Identify which cell holds the provided text, then report its (x, y) central coordinate. 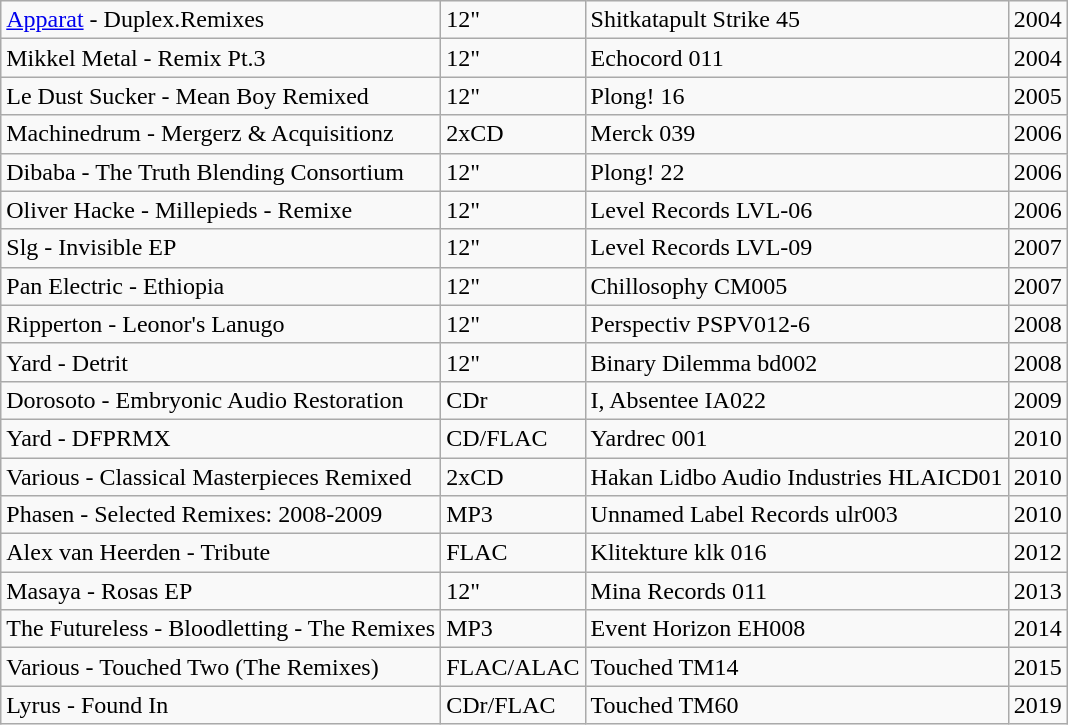
Binary Dilemma bd002 (796, 362)
Oliver Hacke - Millepieds - Remixe (221, 210)
Phasen - Selected Remixes: 2008-2009 (221, 515)
CDr (513, 400)
Hakan Lidbo Audio Industries HLAICD01 (796, 477)
Dibaba - The Truth Blending Consortium (221, 172)
Yard - DFPRMX (221, 438)
FLAC/ALAC (513, 667)
2013 (1038, 591)
Plong! 16 (796, 96)
Ripperton - Leonor's Lanugo (221, 324)
FLAC (513, 553)
Various - Classical Masterpieces Remixed (221, 477)
Alex van Heerden - Tribute (221, 553)
Apparat - Duplex.Remixes (221, 20)
Perspectiv PSPV012-6 (796, 324)
Slg - Invisible EP (221, 248)
2005 (1038, 96)
CDr/FLAC (513, 705)
2012 (1038, 553)
2014 (1038, 629)
Yardrec 001 (796, 438)
Lyrus - Found In (221, 705)
The Futureless - Bloodletting - The Remixes (221, 629)
Echocord 011 (796, 58)
Yard - Detrit (221, 362)
I, Absentee IA022 (796, 400)
Shitkatapult Strike 45 (796, 20)
Touched TM60 (796, 705)
Klitekture klk 016 (796, 553)
Le Dust Sucker - Mean Boy Remixed (221, 96)
Unnamed Label Records ulr003 (796, 515)
Masaya - Rosas EP (221, 591)
Mikkel Metal - Remix Pt.3 (221, 58)
Event Horizon EH008 (796, 629)
CD/FLAC (513, 438)
Merck 039 (796, 134)
Dorosoto - Embryonic Audio Restoration (221, 400)
Machinedrum - Mergerz & Acquisitionz (221, 134)
Level Records LVL-09 (796, 248)
2009 (1038, 400)
Mina Records 011 (796, 591)
2019 (1038, 705)
Various - Touched Two (The Remixes) (221, 667)
Level Records LVL-06 (796, 210)
2015 (1038, 667)
Chillosophy CM005 (796, 286)
Touched TM14 (796, 667)
Plong! 22 (796, 172)
Pan Electric - Ethiopia (221, 286)
